Detect which cell encompasses the target text, then output its (X, Y) center coordinate. 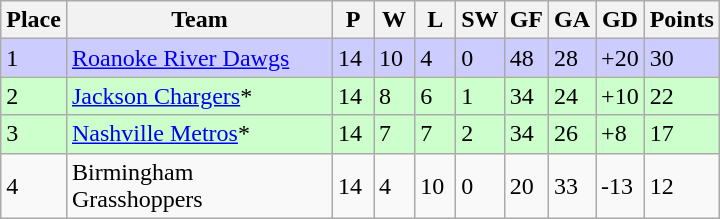
22 (682, 96)
6 (436, 96)
+10 (620, 96)
Team (199, 20)
GD (620, 20)
L (436, 20)
20 (526, 186)
48 (526, 58)
24 (572, 96)
8 (394, 96)
28 (572, 58)
GA (572, 20)
33 (572, 186)
GF (526, 20)
Place (34, 20)
3 (34, 134)
12 (682, 186)
Points (682, 20)
26 (572, 134)
+8 (620, 134)
Jackson Chargers* (199, 96)
30 (682, 58)
SW (480, 20)
17 (682, 134)
-13 (620, 186)
+20 (620, 58)
Birmingham Grasshoppers (199, 186)
W (394, 20)
Roanoke River Dawgs (199, 58)
Nashville Metros* (199, 134)
P (354, 20)
